Detect which cell encompasses the target text, then output its (X, Y) center coordinate. 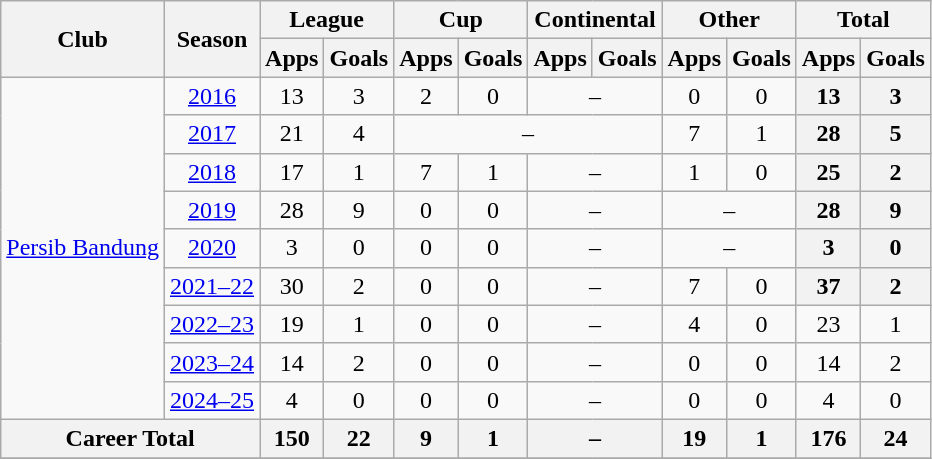
5 (896, 134)
24 (896, 438)
17 (292, 172)
2021–22 (212, 286)
League (327, 20)
2016 (212, 96)
Continental (595, 20)
22 (359, 438)
25 (828, 172)
176 (828, 438)
2017 (212, 134)
2019 (212, 210)
30 (292, 286)
2018 (212, 172)
2023–24 (212, 362)
21 (292, 134)
2024–25 (212, 400)
Persib Bandung (83, 248)
2022–23 (212, 324)
150 (292, 438)
37 (828, 286)
Cup (461, 20)
Season (212, 39)
Other (729, 20)
2020 (212, 248)
Total (863, 20)
Career Total (130, 438)
23 (828, 324)
Club (83, 39)
